For the text-containing cell, return its midpoint in [x, y] coordinate format. 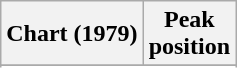
Peakposition [189, 34]
Chart (1979) [72, 34]
